Output the [x, y] coordinate of the center of the cell containing the given text.  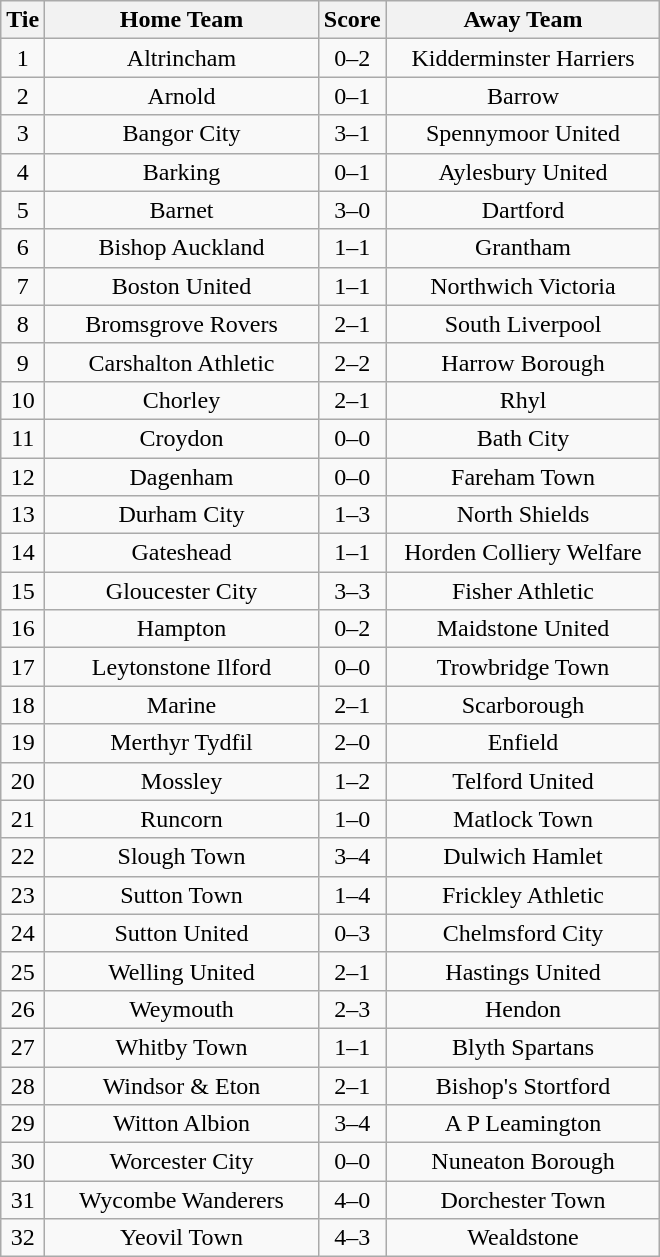
Welling United [182, 971]
Slough Town [182, 857]
Horden Colliery Welfare [523, 553]
Chelmsford City [523, 933]
1–4 [352, 895]
South Liverpool [523, 324]
Barrow [523, 96]
Scarborough [523, 705]
2–0 [352, 743]
0–3 [352, 933]
Witton Albion [182, 1124]
Wycombe Wanderers [182, 1200]
13 [23, 515]
Gloucester City [182, 591]
22 [23, 857]
Marine [182, 705]
3 [23, 134]
Score [352, 20]
Bath City [523, 438]
27 [23, 1047]
Spennymoor United [523, 134]
Frickley Athletic [523, 895]
Arnold [182, 96]
Home Team [182, 20]
Worcester City [182, 1162]
1–3 [352, 515]
Northwich Victoria [523, 286]
12 [23, 477]
Hendon [523, 1009]
28 [23, 1085]
Aylesbury United [523, 172]
Bishop Auckland [182, 248]
Fareham Town [523, 477]
4–0 [352, 1200]
Barking [182, 172]
North Shields [523, 515]
Trowbridge Town [523, 667]
Weymouth [182, 1009]
Blyth Spartans [523, 1047]
31 [23, 1200]
Dagenham [182, 477]
Rhyl [523, 400]
2 [23, 96]
2–3 [352, 1009]
17 [23, 667]
Boston United [182, 286]
Maidstone United [523, 629]
21 [23, 819]
Bromsgrove Rovers [182, 324]
Whitby Town [182, 1047]
19 [23, 743]
1 [23, 58]
Matlock Town [523, 819]
Fisher Athletic [523, 591]
Windsor & Eton [182, 1085]
Chorley [182, 400]
Hastings United [523, 971]
1–2 [352, 781]
Bangor City [182, 134]
Tie [23, 20]
A P Leamington [523, 1124]
Kidderminster Harriers [523, 58]
Runcorn [182, 819]
9 [23, 362]
25 [23, 971]
6 [23, 248]
Mossley [182, 781]
Yeovil Town [182, 1238]
Dulwich Hamlet [523, 857]
26 [23, 1009]
32 [23, 1238]
29 [23, 1124]
1–0 [352, 819]
2–2 [352, 362]
Merthyr Tydfil [182, 743]
Sutton Town [182, 895]
Croydon [182, 438]
Gateshead [182, 553]
Grantham [523, 248]
Harrow Borough [523, 362]
Altrincham [182, 58]
23 [23, 895]
10 [23, 400]
4–3 [352, 1238]
Carshalton Athletic [182, 362]
Hampton [182, 629]
Leytonstone Ilford [182, 667]
Durham City [182, 515]
Nuneaton Borough [523, 1162]
Dartford [523, 210]
Sutton United [182, 933]
3–0 [352, 210]
Dorchester Town [523, 1200]
5 [23, 210]
3–1 [352, 134]
4 [23, 172]
Wealdstone [523, 1238]
14 [23, 553]
Enfield [523, 743]
Away Team [523, 20]
7 [23, 286]
3–3 [352, 591]
20 [23, 781]
8 [23, 324]
18 [23, 705]
Bishop's Stortford [523, 1085]
30 [23, 1162]
Barnet [182, 210]
24 [23, 933]
11 [23, 438]
15 [23, 591]
16 [23, 629]
Telford United [523, 781]
